Extract the (x, y) coordinate from the center of the cell holding the provided text.  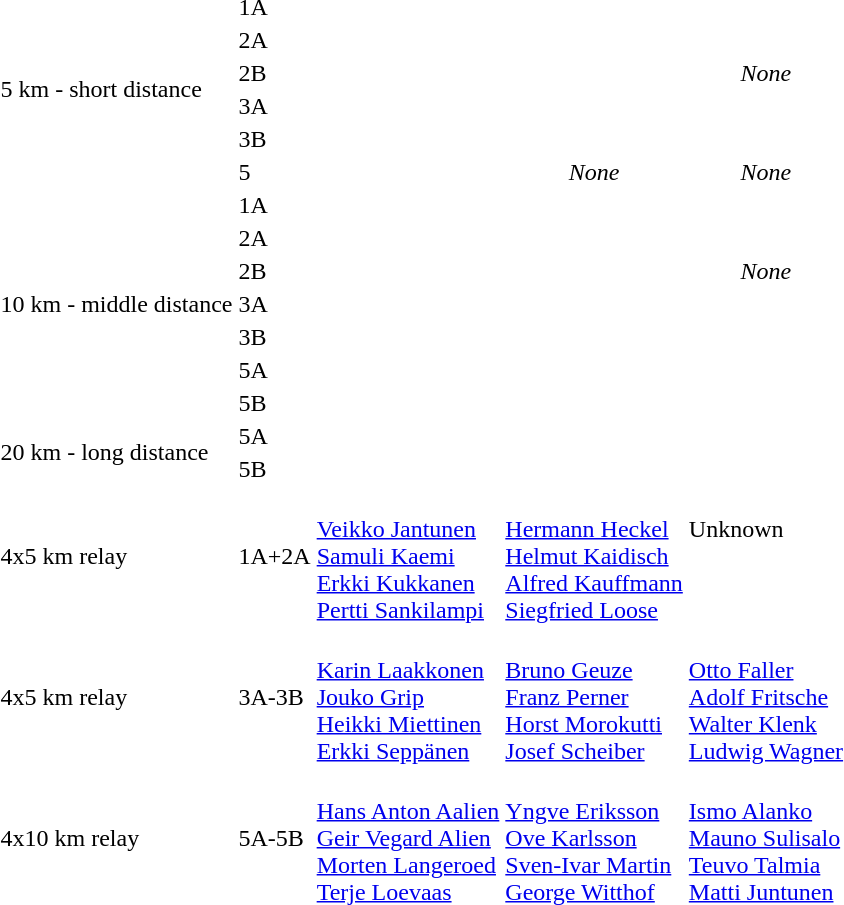
Unknown (766, 556)
Hermann Heckel Helmut Kaidisch Alfred Kauffmann Siegfried Loose (594, 556)
Bruno Geuze Franz Perner Horst Morokutti Josef Scheiber (594, 697)
5 (274, 172)
Otto Faller Adolf Fritsche Walter Klenk Ludwig Wagner (766, 697)
Veikko Jantunen Samuli Kaemi Erkki Kukkanen Pertti Sankilampi (408, 556)
Karin Laakkonen Jouko Grip Heikki Miettinen Erkki Seppänen (408, 697)
1A+2A (274, 556)
3A-3B (274, 697)
1A (274, 205)
